Search for the cell housing the specified text and yield its [X, Y] center coordinate. 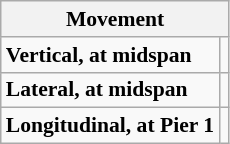
Longitudinal, at Pier 1 [110, 126]
Lateral, at midspan [110, 90]
Movement [116, 19]
Vertical, at midspan [110, 55]
